Return (x, y) of the center of cell containing provided text 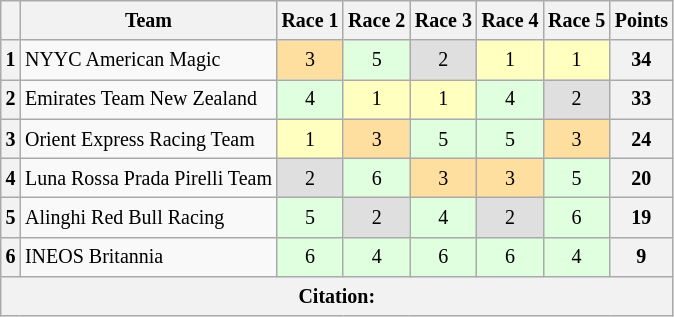
Emirates Team New Zealand (148, 100)
Race 2 (376, 20)
Citation: (337, 296)
INEOS Britannia (148, 258)
34 (642, 60)
NYYC American Magic (148, 60)
24 (642, 138)
Race 1 (310, 20)
Race 5 (576, 20)
33 (642, 100)
Race 4 (510, 20)
Orient Express Racing Team (148, 138)
Alinghi Red Bull Racing (148, 218)
9 (642, 258)
Luna Rossa Prada Pirelli Team (148, 178)
19 (642, 218)
Race 3 (444, 20)
20 (642, 178)
Points (642, 20)
Team (148, 20)
